Scan for the cell matching the given text and deliver its (x, y) coordinate at center. 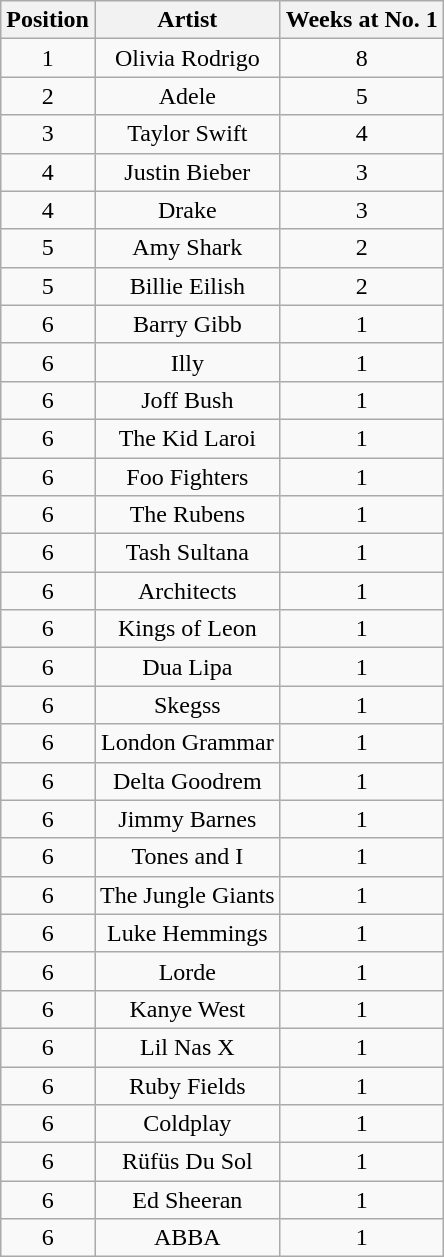
Weeks at No. 1 (362, 20)
Kings of Leon (187, 629)
Tones and I (187, 857)
The Kid Laroi (187, 438)
London Grammar (187, 743)
Ed Sheeran (187, 1200)
Lil Nas X (187, 1047)
The Jungle Giants (187, 895)
Joff Bush (187, 400)
Skegss (187, 705)
Jimmy Barnes (187, 819)
Taylor Swift (187, 134)
ABBA (187, 1238)
Illy (187, 362)
Foo Fighters (187, 477)
Lorde (187, 971)
Tash Sultana (187, 553)
Drake (187, 210)
Artist (187, 20)
Justin Bieber (187, 172)
Ruby Fields (187, 1085)
Position (48, 20)
Rüfüs Du Sol (187, 1162)
Delta Goodrem (187, 781)
Dua Lipa (187, 667)
Olivia Rodrigo (187, 58)
8 (362, 58)
Billie Eilish (187, 286)
Adele (187, 96)
Coldplay (187, 1124)
Kanye West (187, 1009)
Architects (187, 591)
Amy Shark (187, 248)
Barry Gibb (187, 324)
Luke Hemmings (187, 933)
The Rubens (187, 515)
